Provide the (x, y) coordinate of the cell's center where the given text is located.  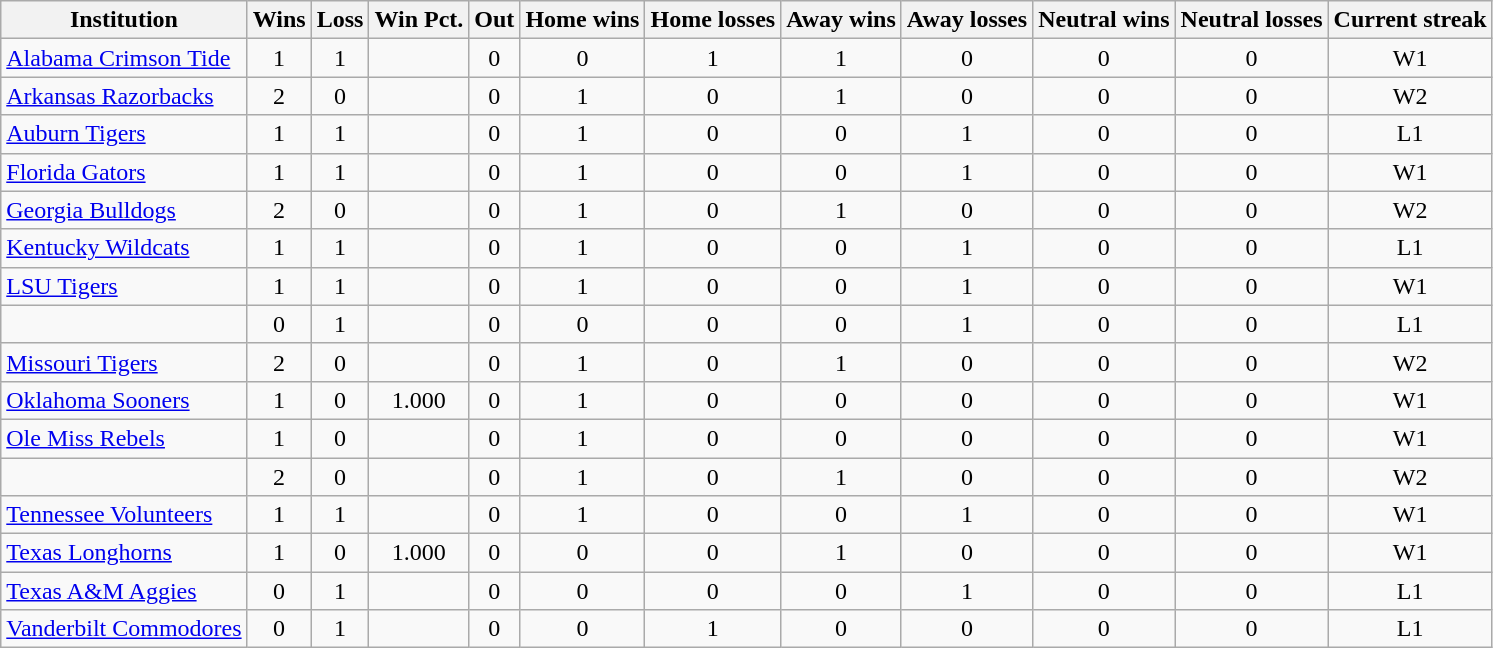
Kentucky Wildcats (124, 248)
Texas A&M Aggies (124, 591)
Ole Miss Rebels (124, 438)
Loss (340, 20)
Oklahoma Sooners (124, 400)
Away wins (842, 20)
Home wins (582, 20)
Tennessee Volunteers (124, 515)
Auburn Tigers (124, 134)
Georgia Bulldogs (124, 210)
Alabama Crimson Tide (124, 58)
Texas Longhorns (124, 553)
Missouri Tigers (124, 362)
Vanderbilt Commodores (124, 629)
Institution (124, 20)
Florida Gators (124, 172)
Wins (279, 20)
LSU Tigers (124, 286)
Away losses (966, 20)
Out (494, 20)
Arkansas Razorbacks (124, 96)
Neutral wins (1104, 20)
Neutral losses (1252, 20)
Win Pct. (419, 20)
Home losses (713, 20)
Current streak (1410, 20)
